Search for the cell housing the specified text and yield its [x, y] center coordinate. 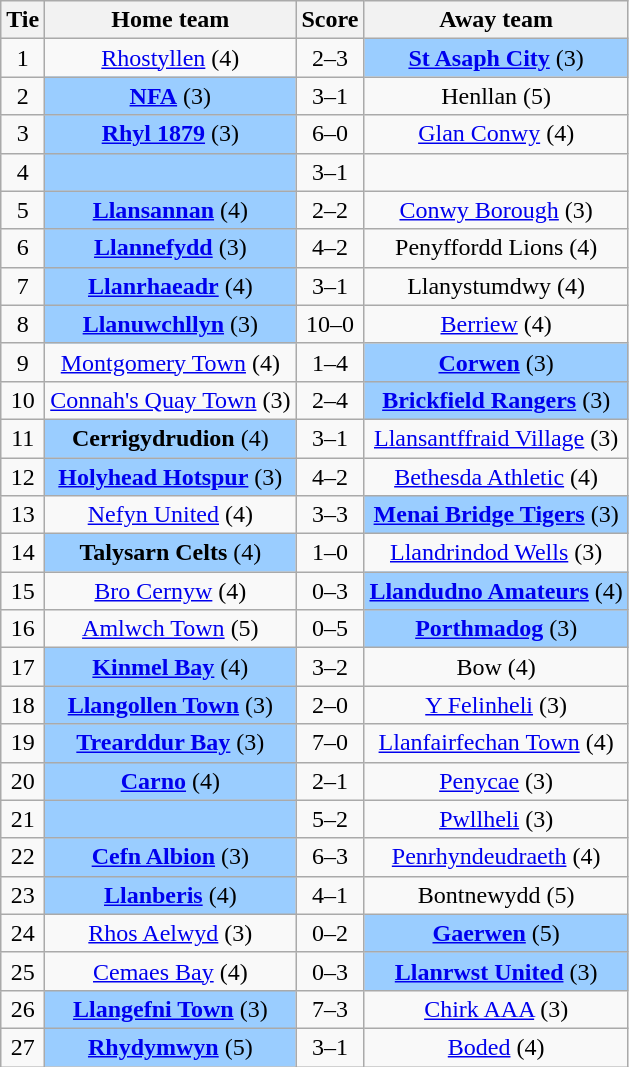
Rhos Aelwyd (3) [170, 933]
12 [23, 477]
Llandudno Amateurs (4) [496, 591]
Llanrhaeadr (4) [170, 286]
5–2 [330, 819]
Carno (4) [170, 781]
10–0 [330, 324]
Connah's Quay Town (3) [170, 400]
Nefyn United (4) [170, 515]
Penycae (3) [496, 781]
7–3 [330, 1009]
Boded (4) [496, 1047]
21 [23, 819]
Conwy Borough (3) [496, 210]
19 [23, 743]
Llangollen Town (3) [170, 705]
Score [330, 20]
Gaerwen (5) [496, 933]
10 [23, 400]
Brickfield Rangers (3) [496, 400]
16 [23, 629]
Berriew (4) [496, 324]
20 [23, 781]
Rhyl 1879 (3) [170, 134]
St Asaph City (3) [496, 58]
17 [23, 667]
Llanuwchllyn (3) [170, 324]
NFA (3) [170, 96]
15 [23, 591]
Talysarn Celts (4) [170, 553]
1 [23, 58]
9 [23, 362]
23 [23, 895]
Llanystumdwy (4) [496, 286]
Montgomery Town (4) [170, 362]
Llannefydd (3) [170, 248]
Porthmadog (3) [496, 629]
Rhostyllen (4) [170, 58]
2–4 [330, 400]
6–0 [330, 134]
Penyffordd Lions (4) [496, 248]
4–1 [330, 895]
6–3 [330, 857]
Pwllheli (3) [496, 819]
Llanfairfechan Town (4) [496, 743]
Tie [23, 20]
Trearddur Bay (3) [170, 743]
5 [23, 210]
2 [23, 96]
Menai Bridge Tigers (3) [496, 515]
8 [23, 324]
6 [23, 248]
Llanberis (4) [170, 895]
7–0 [330, 743]
25 [23, 971]
2–1 [330, 781]
Llanrwst United (3) [496, 971]
Llansantffraid Village (3) [496, 438]
3–3 [330, 515]
0–5 [330, 629]
Glan Conwy (4) [496, 134]
Llandrindod Wells (3) [496, 553]
14 [23, 553]
26 [23, 1009]
7 [23, 286]
0–2 [330, 933]
Henllan (5) [496, 96]
Penrhyndeudraeth (4) [496, 857]
Bow (4) [496, 667]
18 [23, 705]
Chirk AAA (3) [496, 1009]
Amlwch Town (5) [170, 629]
24 [23, 933]
Corwen (3) [496, 362]
1–0 [330, 553]
3 [23, 134]
Y Felinheli (3) [496, 705]
2–0 [330, 705]
Cemaes Bay (4) [170, 971]
3–2 [330, 667]
1–4 [330, 362]
Bethesda Athletic (4) [496, 477]
Llangefni Town (3) [170, 1009]
2–2 [330, 210]
22 [23, 857]
Bro Cernyw (4) [170, 591]
Llansannan (4) [170, 210]
Home team [170, 20]
Kinmel Bay (4) [170, 667]
Bontnewydd (5) [496, 895]
Cerrigydrudion (4) [170, 438]
2–3 [330, 58]
Rhydymwyn (5) [170, 1047]
4 [23, 172]
27 [23, 1047]
Cefn Albion (3) [170, 857]
13 [23, 515]
11 [23, 438]
Away team [496, 20]
Holyhead Hotspur (3) [170, 477]
